Search for the cell housing the specified text and yield its [X, Y] center coordinate. 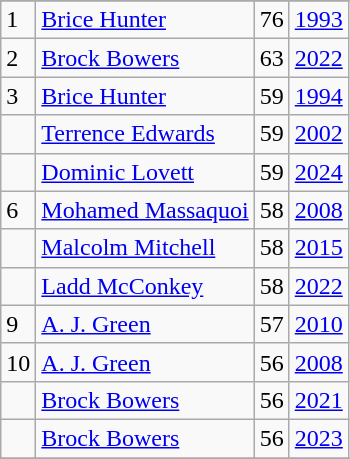
2024 [318, 172]
1 [18, 20]
2002 [318, 134]
1994 [318, 96]
57 [272, 324]
76 [272, 20]
2015 [318, 248]
6 [18, 210]
Ladd McConkey [145, 286]
Dominic Lovett [145, 172]
Malcolm Mitchell [145, 248]
Terrence Edwards [145, 134]
Mohamed Massaquoi [145, 210]
2 [18, 58]
10 [18, 362]
9 [18, 324]
63 [272, 58]
2010 [318, 324]
1993 [318, 20]
2021 [318, 400]
2023 [318, 438]
3 [18, 96]
